Return (x, y) of the center of cell containing provided text 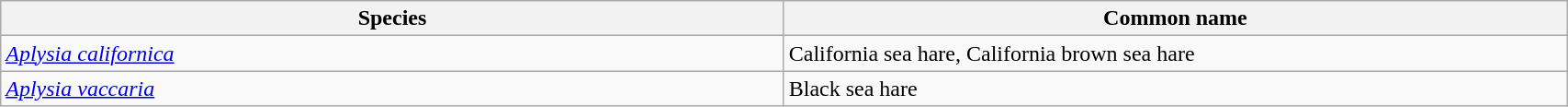
Species (392, 18)
Aplysia californica (392, 53)
California sea hare, California brown sea hare (1175, 53)
Aplysia vaccaria (392, 89)
Black sea hare (1175, 89)
Common name (1175, 18)
